Return (X, Y) of the center of cell containing provided text 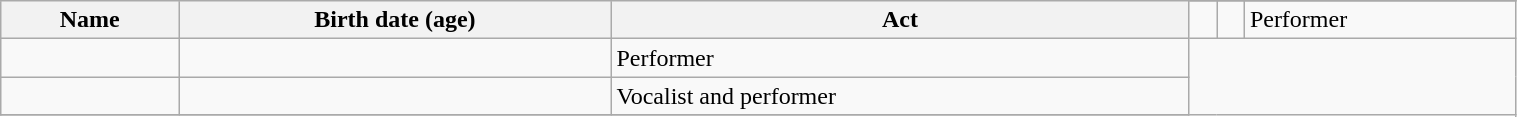
Name (90, 20)
Vocalist and performer (900, 96)
Act (900, 20)
Birth date (age) (395, 20)
